Identify which cell holds the provided text, then report its [X, Y] central coordinate. 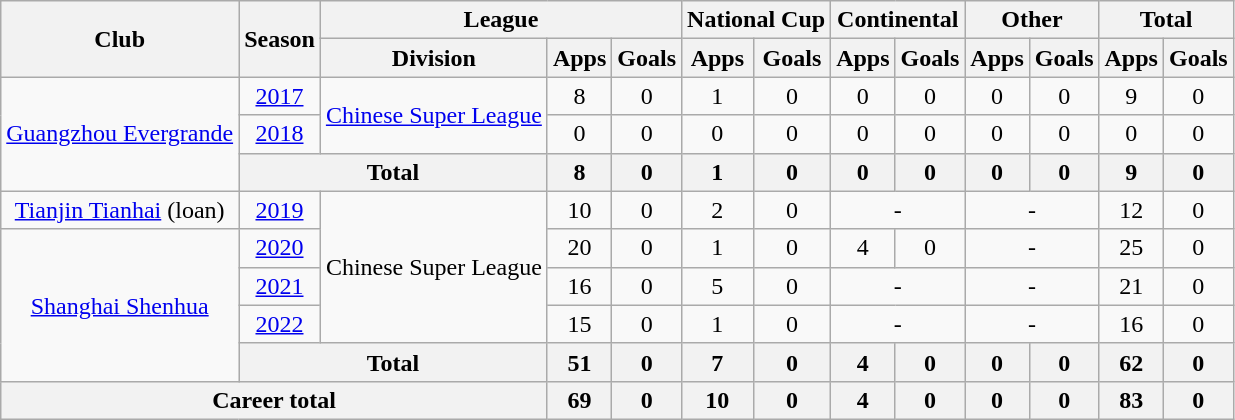
Other [1032, 20]
Tianjin Tianhai (loan) [120, 210]
62 [1131, 362]
National Cup [756, 20]
Guangzhou Evergrande [120, 134]
2020 [280, 248]
2022 [280, 324]
2021 [280, 286]
Career total [274, 400]
83 [1131, 400]
Season [280, 39]
15 [579, 324]
Shanghai Shenhua [120, 305]
2019 [280, 210]
51 [579, 362]
25 [1131, 248]
5 [718, 286]
2018 [280, 134]
20 [579, 248]
21 [1131, 286]
12 [1131, 210]
7 [718, 362]
2 [718, 210]
Club [120, 39]
2017 [280, 96]
Continental [898, 20]
Division [434, 58]
League [500, 20]
69 [579, 400]
